From the cell containing the given text, extract its center point as [x, y] coordinate. 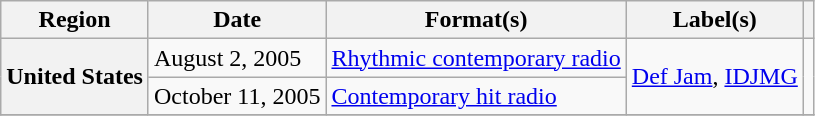
August 2, 2005 [236, 58]
Format(s) [476, 20]
Rhythmic contemporary radio [476, 58]
Contemporary hit radio [476, 96]
Label(s) [714, 20]
October 11, 2005 [236, 96]
Date [236, 20]
Region [75, 20]
Def Jam, IDJMG [714, 77]
United States [75, 77]
